Detect which cell encompasses the target text, then output its [X, Y] center coordinate. 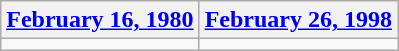
February 26, 1998 [298, 20]
February 16, 1980 [100, 20]
